Return [x, y] of the center of cell containing provided text 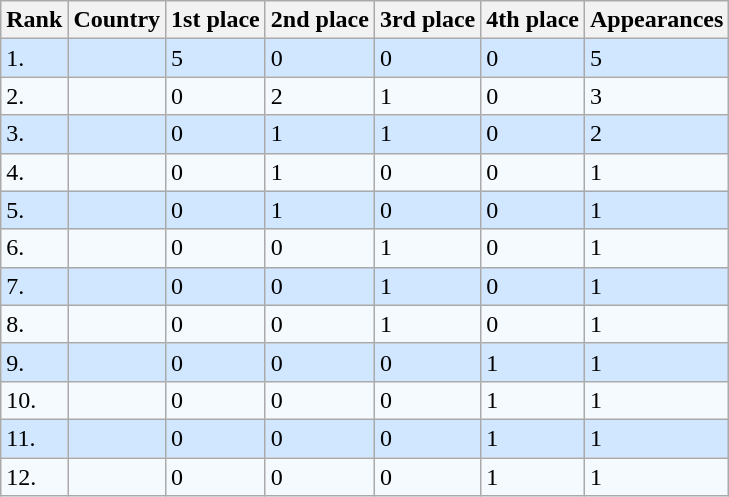
6. [34, 248]
3 [657, 96]
5. [34, 210]
9. [34, 362]
2nd place [320, 20]
4. [34, 172]
7. [34, 286]
Rank [34, 20]
2. [34, 96]
8. [34, 324]
10. [34, 400]
3rd place [427, 20]
Appearances [657, 20]
12. [34, 477]
11. [34, 438]
Country [117, 20]
3. [34, 134]
4th place [533, 20]
1st place [216, 20]
1. [34, 58]
